Identify which cell holds the provided text, then report its [X, Y] central coordinate. 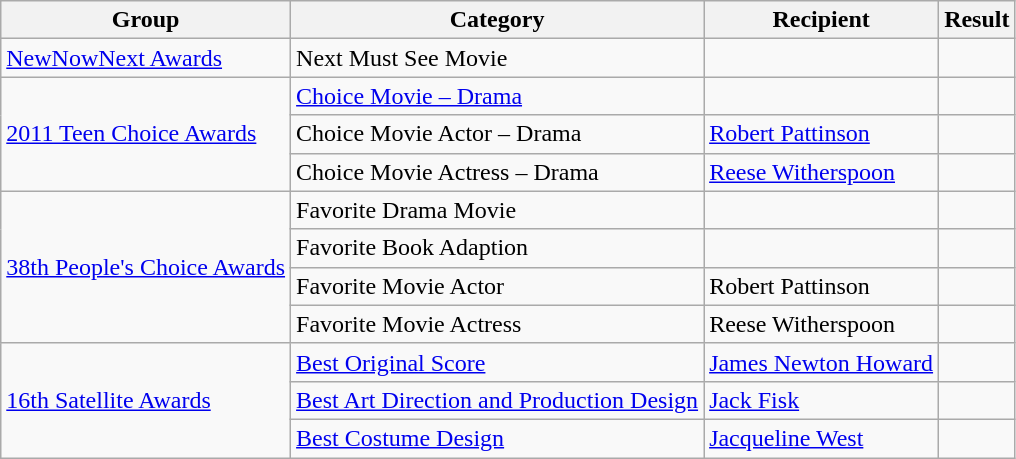
16th Satellite Awards [146, 400]
NewNowNext Awards [146, 58]
Recipient [822, 20]
Result [977, 20]
Favorite Movie Actor [498, 286]
Choice Movie Actress – Drama [498, 172]
Best Art Direction and Production Design [498, 400]
Group [146, 20]
Favorite Movie Actress [498, 324]
38th People's Choice Awards [146, 267]
Jack Fisk [822, 400]
2011 Teen Choice Awards [146, 134]
Choice Movie Actor – Drama [498, 134]
Jacqueline West [822, 438]
James Newton Howard [822, 362]
Choice Movie – Drama [498, 96]
Category [498, 20]
Best Original Score [498, 362]
Favorite Drama Movie [498, 210]
Favorite Book Adaption [498, 248]
Best Costume Design [498, 438]
Next Must See Movie [498, 58]
